Identify which cell holds the provided text, then report its [x, y] central coordinate. 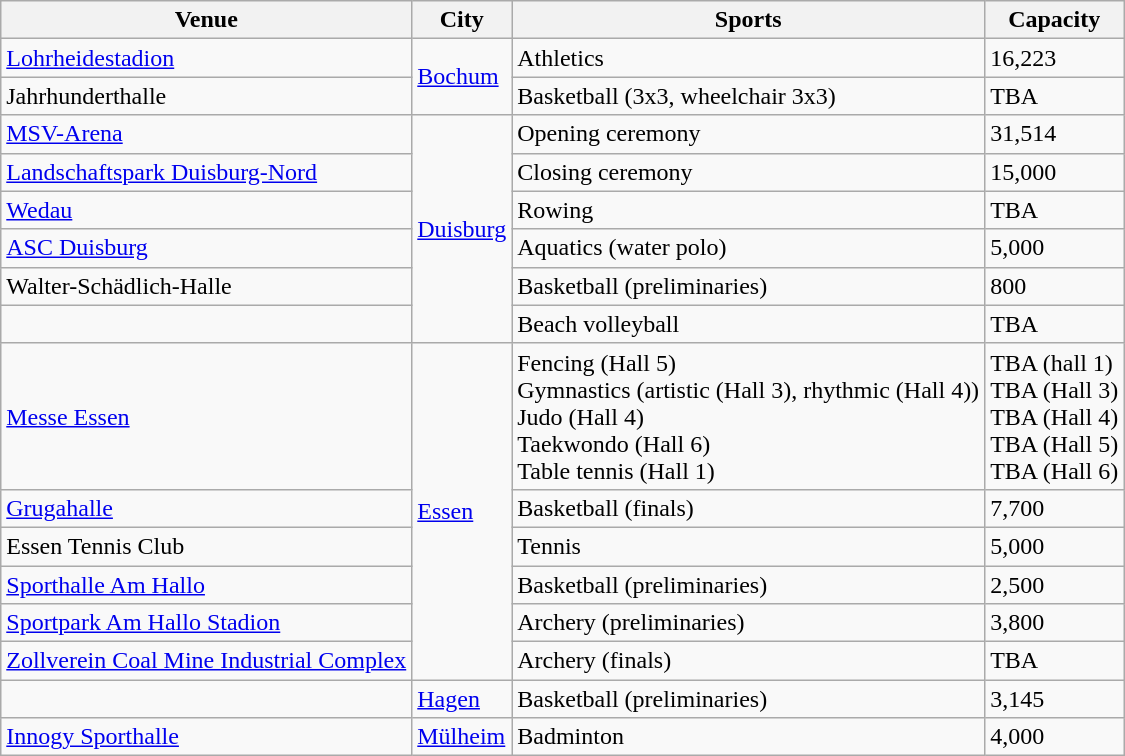
15,000 [1054, 172]
Duisburg [462, 229]
City [462, 20]
Aquatics (water polo) [748, 248]
7,700 [1054, 508]
Landschaftspark Duisburg-Nord [206, 172]
Fencing (Hall 5)Gymnastics (artistic (Hall 3), rhythmic (Hall 4))Judo (Hall 4)Taekwondo (Hall 6)Table tennis (Hall 1) [748, 416]
Tennis [748, 546]
ASC Duisburg [206, 248]
16,223 [1054, 58]
Bochum [462, 77]
Sportpark Am Hallo Stadion [206, 623]
Mülheim [462, 737]
2,500 [1054, 585]
3,145 [1054, 699]
Archery (finals) [748, 661]
Basketball (3x3, wheelchair 3x3) [748, 96]
MSV-Arena [206, 134]
Athletics [748, 58]
TBA (hall 1)TBA (Hall 3)TBA (Hall 4)TBA (Hall 5)TBA (Hall 6) [1054, 416]
Zollverein Coal Mine Industrial Complex [206, 661]
Basketball (finals) [748, 508]
Venue [206, 20]
4,000 [1054, 737]
Archery (preliminaries) [748, 623]
Sporthalle Am Hallo [206, 585]
Badminton [748, 737]
Rowing [748, 210]
800 [1054, 286]
Walter-Schädlich-Halle [206, 286]
Innogy Sporthalle [206, 737]
Essen Tennis Club [206, 546]
Opening ceremony [748, 134]
Sports [748, 20]
Capacity [1054, 20]
Closing ceremony [748, 172]
3,800 [1054, 623]
Grugahalle [206, 508]
Jahrhunderthalle [206, 96]
31,514 [1054, 134]
Lohrheidestadion [206, 58]
Wedau [206, 210]
Beach volleyball [748, 324]
Essen [462, 511]
Messe Essen [206, 416]
Hagen [462, 699]
